From the cell containing the given text, extract its center point as (X, Y) coordinate. 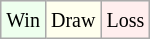
Draw (72, 20)
Win (24, 20)
Loss (126, 20)
